Pinpoint the cell where the given text exists, returning its [x, y] midpoint coordinate. 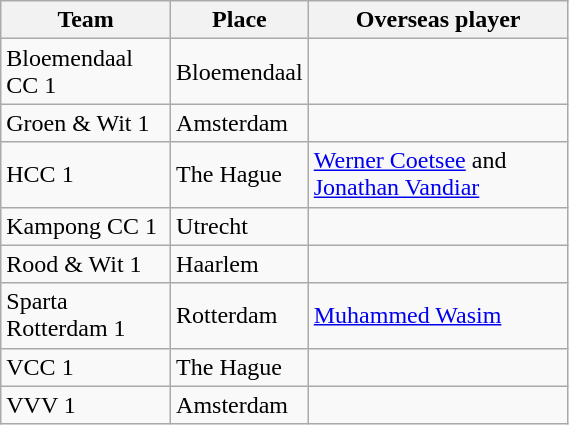
Rotterdam [240, 316]
Bloemendaal CC 1 [86, 72]
Werner Coetsee and Jonathan Vandiar [438, 174]
Utrecht [240, 226]
Place [240, 20]
HCC 1 [86, 174]
Bloemendaal [240, 72]
Haarlem [240, 264]
Sparta Rotterdam 1 [86, 316]
VCC 1 [86, 367]
Overseas player [438, 20]
Team [86, 20]
Groen & Wit 1 [86, 123]
Muhammed Wasim [438, 316]
Kampong CC 1 [86, 226]
Rood & Wit 1 [86, 264]
VVV 1 [86, 405]
